Find where the given text appears and provide that cell's center as (X, Y) coordinate. 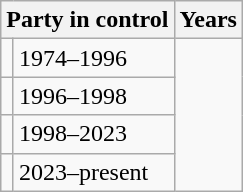
2023–present (94, 172)
1998–2023 (94, 134)
1996–1998 (94, 96)
1974–1996 (94, 58)
Party in control (88, 20)
Years (208, 20)
